Pinpoint the cell where the given text exists, returning its [X, Y] midpoint coordinate. 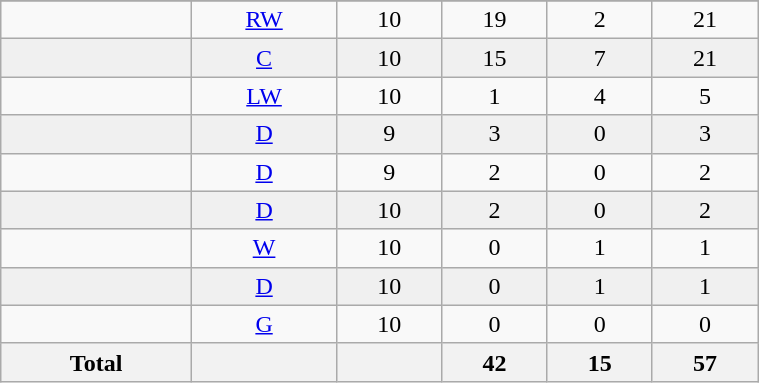
C [264, 58]
5 [704, 96]
G [264, 324]
19 [494, 20]
4 [600, 96]
7 [600, 58]
Total [96, 362]
W [264, 248]
42 [494, 362]
RW [264, 20]
LW [264, 96]
57 [704, 362]
